Extract the (x, y) coordinate from the center of the cell holding the provided text.  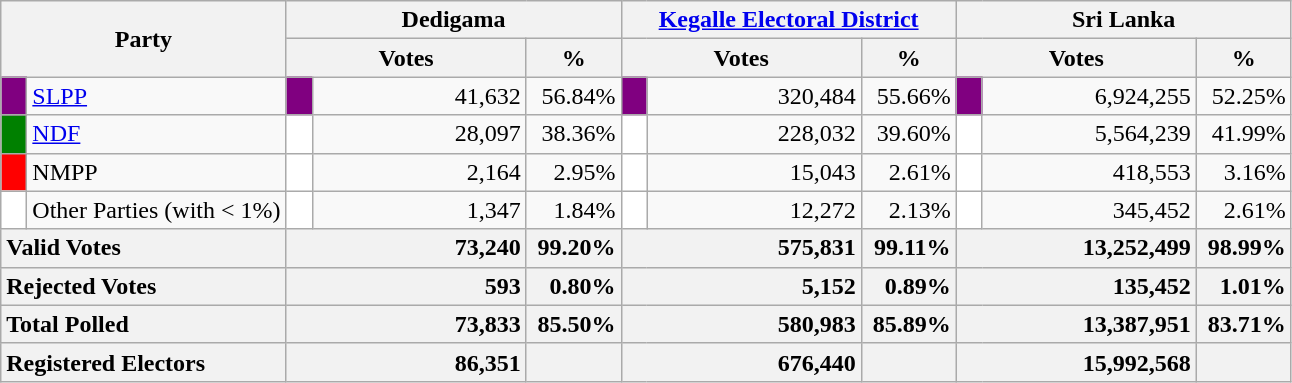
135,452 (1076, 286)
98.99% (1244, 248)
38.36% (574, 134)
575,831 (741, 248)
85.50% (574, 324)
228,032 (754, 134)
41,632 (419, 96)
2.13% (908, 210)
41.99% (1244, 134)
56.84% (574, 96)
28,097 (419, 134)
13,387,951 (1076, 324)
Party (144, 39)
676,440 (741, 362)
SLPP (156, 96)
NDF (156, 134)
55.66% (908, 96)
12,272 (754, 210)
5,564,239 (1089, 134)
418,553 (1089, 172)
1.84% (574, 210)
Total Polled (144, 324)
3.16% (1244, 172)
15,992,568 (1076, 362)
593 (406, 286)
NMPP (156, 172)
99.11% (908, 248)
2,164 (419, 172)
52.25% (1244, 96)
85.89% (908, 324)
320,484 (754, 96)
Valid Votes (144, 248)
Kegalle Electoral District (788, 20)
Dedigama (454, 20)
345,452 (1089, 210)
86,351 (406, 362)
Sri Lanka (1124, 20)
39.60% (908, 134)
99.20% (574, 248)
Rejected Votes (144, 286)
0.80% (574, 286)
580,983 (741, 324)
73,833 (406, 324)
Other Parties (with < 1%) (156, 210)
13,252,499 (1076, 248)
2.95% (574, 172)
1.01% (1244, 286)
73,240 (406, 248)
15,043 (754, 172)
83.71% (1244, 324)
5,152 (741, 286)
Registered Electors (144, 362)
0.89% (908, 286)
6,924,255 (1089, 96)
1,347 (419, 210)
